Determine the [X, Y] coordinate at the center of the cell enclosing the given text.  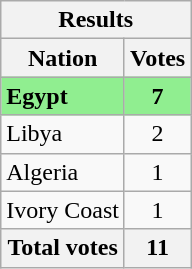
Total votes [63, 248]
Egypt [63, 96]
Ivory Coast [63, 210]
Nation [63, 58]
7 [157, 96]
Votes [157, 58]
Libya [63, 134]
Results [96, 20]
2 [157, 134]
Algeria [63, 172]
11 [157, 248]
